Identify which cell holds the provided text, then report its [X, Y] central coordinate. 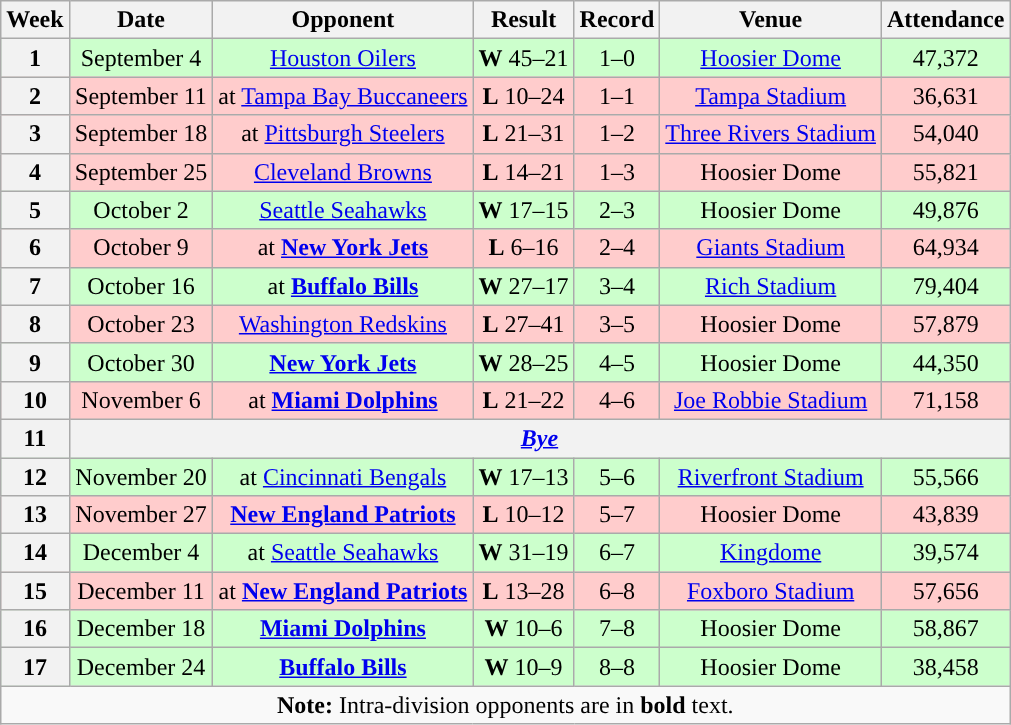
4–5 [617, 362]
Giants Stadium [771, 248]
W 17–13 [524, 477]
Rich Stadium [771, 286]
47,372 [945, 58]
Buffalo Bills [343, 667]
5 [35, 210]
December 24 [141, 667]
12 [35, 477]
W 10–9 [524, 667]
6–7 [617, 553]
Washington Redskins [343, 324]
L 10–12 [524, 515]
L 21–31 [524, 134]
1 [35, 58]
October 2 [141, 210]
November 27 [141, 515]
16 [35, 629]
2–3 [617, 210]
11 [35, 438]
Opponent [343, 20]
55,566 [945, 477]
October 23 [141, 324]
64,934 [945, 248]
W 17–15 [524, 210]
September 25 [141, 172]
3 [35, 134]
Bye [540, 438]
September 11 [141, 96]
December 4 [141, 553]
Three Rivers Stadium [771, 134]
October 16 [141, 286]
2 [35, 96]
Note: Intra-division opponents are in bold text. [506, 705]
4–6 [617, 400]
17 [35, 667]
September 4 [141, 58]
W 28–25 [524, 362]
39,574 [945, 553]
Joe Robbie Stadium [771, 400]
10 [35, 400]
October 30 [141, 362]
6–8 [617, 591]
at Pittsburgh Steelers [343, 134]
3–4 [617, 286]
3–5 [617, 324]
15 [35, 591]
Attendance [945, 20]
W 31–19 [524, 553]
6 [35, 248]
November 20 [141, 477]
Miami Dolphins [343, 629]
57,879 [945, 324]
14 [35, 553]
5–7 [617, 515]
Week [35, 20]
Result [524, 20]
71,158 [945, 400]
at New York Jets [343, 248]
December 11 [141, 591]
1–0 [617, 58]
36,631 [945, 96]
2–4 [617, 248]
Venue [771, 20]
November 6 [141, 400]
9 [35, 362]
Foxboro Stadium [771, 591]
W 10–6 [524, 629]
New York Jets [343, 362]
Seattle Seahawks [343, 210]
5–6 [617, 477]
at Miami Dolphins [343, 400]
13 [35, 515]
L 14–21 [524, 172]
L 21–22 [524, 400]
L 6–16 [524, 248]
1–3 [617, 172]
55,821 [945, 172]
38,458 [945, 667]
L 13–28 [524, 591]
43,839 [945, 515]
49,876 [945, 210]
58,867 [945, 629]
at Cincinnati Bengals [343, 477]
Record [617, 20]
Houston Oilers [343, 58]
Date [141, 20]
at New England Patriots [343, 591]
4 [35, 172]
October 9 [141, 248]
New England Patriots [343, 515]
at Buffalo Bills [343, 286]
7 [35, 286]
Kingdome [771, 553]
Cleveland Browns [343, 172]
1–1 [617, 96]
at Seattle Seahawks [343, 553]
1–2 [617, 134]
September 18 [141, 134]
W 27–17 [524, 286]
at Tampa Bay Buccaneers [343, 96]
7–8 [617, 629]
W 45–21 [524, 58]
79,404 [945, 286]
8 [35, 324]
Tampa Stadium [771, 96]
44,350 [945, 362]
8–8 [617, 667]
57,656 [945, 591]
54,040 [945, 134]
December 18 [141, 629]
L 10–24 [524, 96]
Riverfront Stadium [771, 477]
L 27–41 [524, 324]
